Scan for the cell matching the given text and deliver its [x, y] coordinate at center. 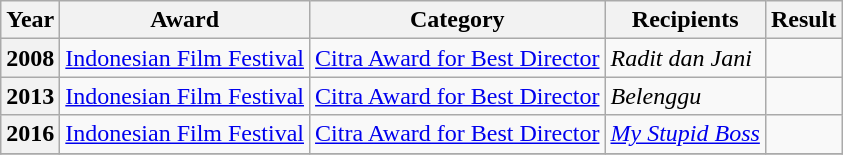
Award [185, 20]
Result [803, 20]
My Stupid Boss [685, 134]
Category [458, 20]
2013 [30, 96]
2008 [30, 58]
Radit dan Jani [685, 58]
Recipients [685, 20]
Year [30, 20]
2016 [30, 134]
Belenggu [685, 96]
